Capture the cell that displays the provided text and extract its (X, Y) central coordinate. 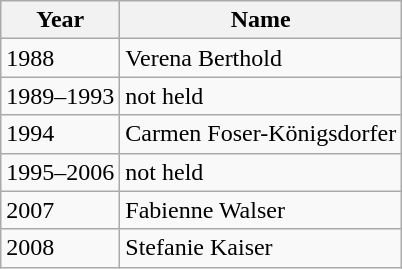
2007 (60, 210)
Fabienne Walser (261, 210)
2008 (60, 248)
Year (60, 20)
1989–1993 (60, 96)
1988 (60, 58)
1995–2006 (60, 172)
1994 (60, 134)
Carmen Foser-Königsdorfer (261, 134)
Verena Berthold (261, 58)
Name (261, 20)
Stefanie Kaiser (261, 248)
